From the cell containing the given text, extract its center point as (x, y) coordinate. 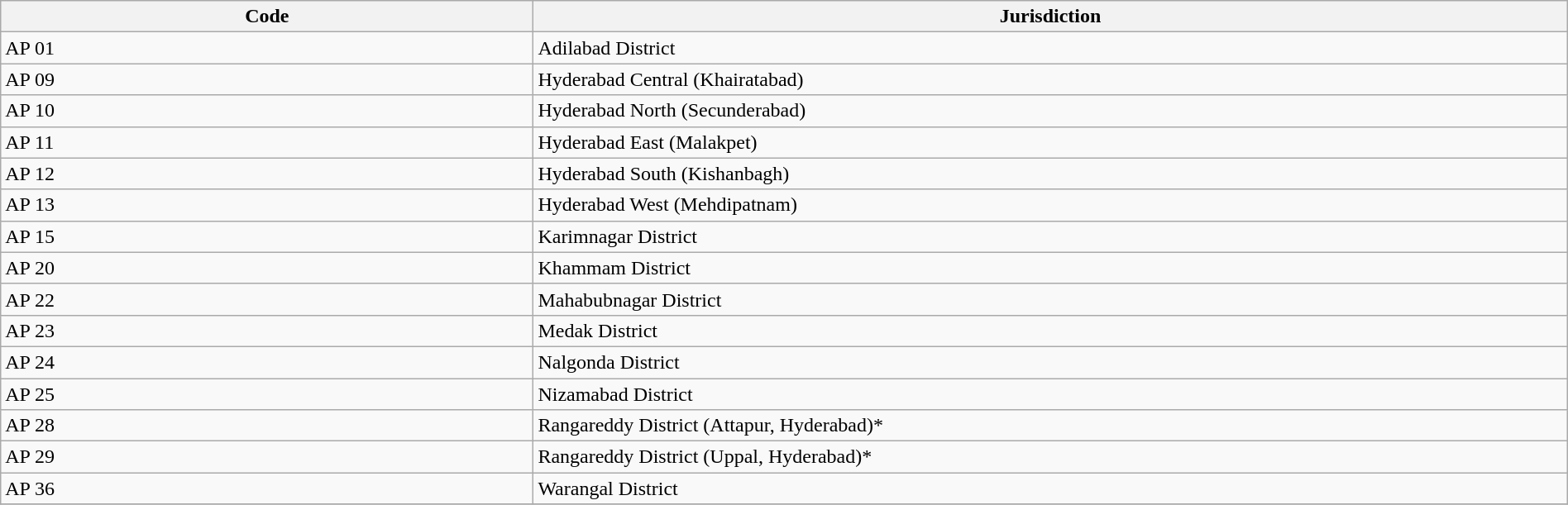
Hyderabad Central (Khairatabad) (1050, 79)
Nizamabad District (1050, 394)
Hyderabad East (Malakpet) (1050, 142)
AP 28 (267, 426)
AP 22 (267, 299)
AP 29 (267, 457)
AP 25 (267, 394)
AP 24 (267, 362)
Karimnagar District (1050, 236)
AP 09 (267, 79)
AP 36 (267, 488)
AP 01 (267, 48)
AP 23 (267, 331)
Hyderabad South (Kishanbagh) (1050, 174)
Rangareddy District (Attapur, Hyderabad)* (1050, 426)
Mahabubnagar District (1050, 299)
Code (267, 17)
AP 13 (267, 205)
Hyderabad West (Mehdipatnam) (1050, 205)
AP 11 (267, 142)
Medak District (1050, 331)
AP 12 (267, 174)
Hyderabad North (Secunderabad) (1050, 111)
AP 20 (267, 268)
AP 15 (267, 236)
Khammam District (1050, 268)
Rangareddy District (Uppal, Hyderabad)* (1050, 457)
Adilabad District (1050, 48)
Warangal District (1050, 488)
Nalgonda District (1050, 362)
Jurisdiction (1050, 17)
AP 10 (267, 111)
